Locate the cell with the specified text and output its (X, Y) center coordinate. 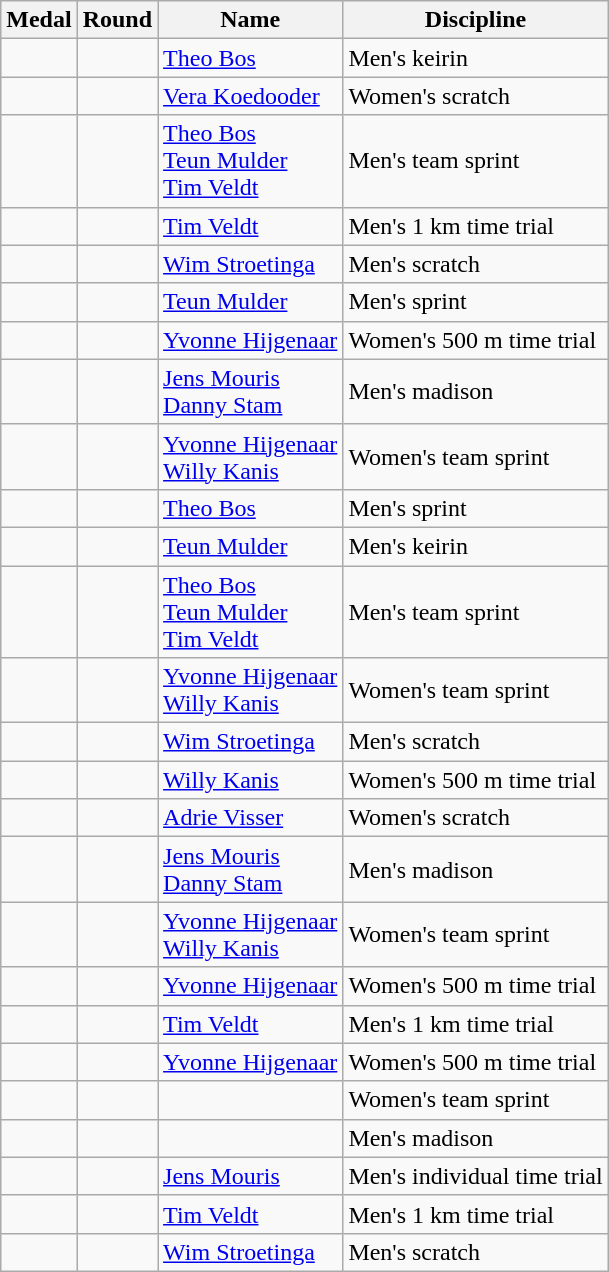
Willy Kanis (250, 780)
Jens Mouris (250, 1176)
Medal (39, 20)
Discipline (476, 20)
Name (250, 20)
Round (117, 20)
Men's individual time trial (476, 1176)
Vera Koedooder (250, 96)
Adrie Visser (250, 818)
